Output the (x, y) coordinate of the center of the cell containing the given text.  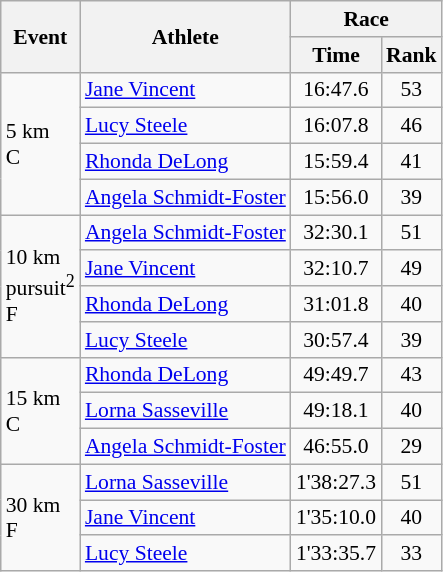
15:56.0 (336, 197)
15:59.4 (336, 162)
32:30.1 (336, 233)
Time (336, 55)
41 (412, 162)
31:01.8 (336, 304)
30:57.4 (336, 340)
16:07.8 (336, 126)
1'38:27.3 (336, 482)
Race (366, 19)
1'35:10.0 (336, 518)
43 (412, 375)
16:47.6 (336, 90)
5 km C (40, 143)
29 (412, 447)
30 km F (40, 518)
Event (40, 36)
Rank (412, 55)
49 (412, 269)
10 km pursuit2 F (40, 286)
1'33:35.7 (336, 554)
49:18.1 (336, 411)
46:55.0 (336, 447)
15 km C (40, 410)
49:49.7 (336, 375)
46 (412, 126)
33 (412, 554)
32:10.7 (336, 269)
Athlete (186, 36)
53 (412, 90)
